For the text-containing cell, return its midpoint in (X, Y) coordinate format. 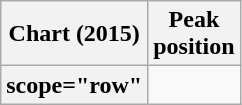
Peakposition (194, 34)
scope="row" (74, 85)
Chart (2015) (74, 34)
